Find where the given text appears and provide that cell's center as [x, y] coordinate. 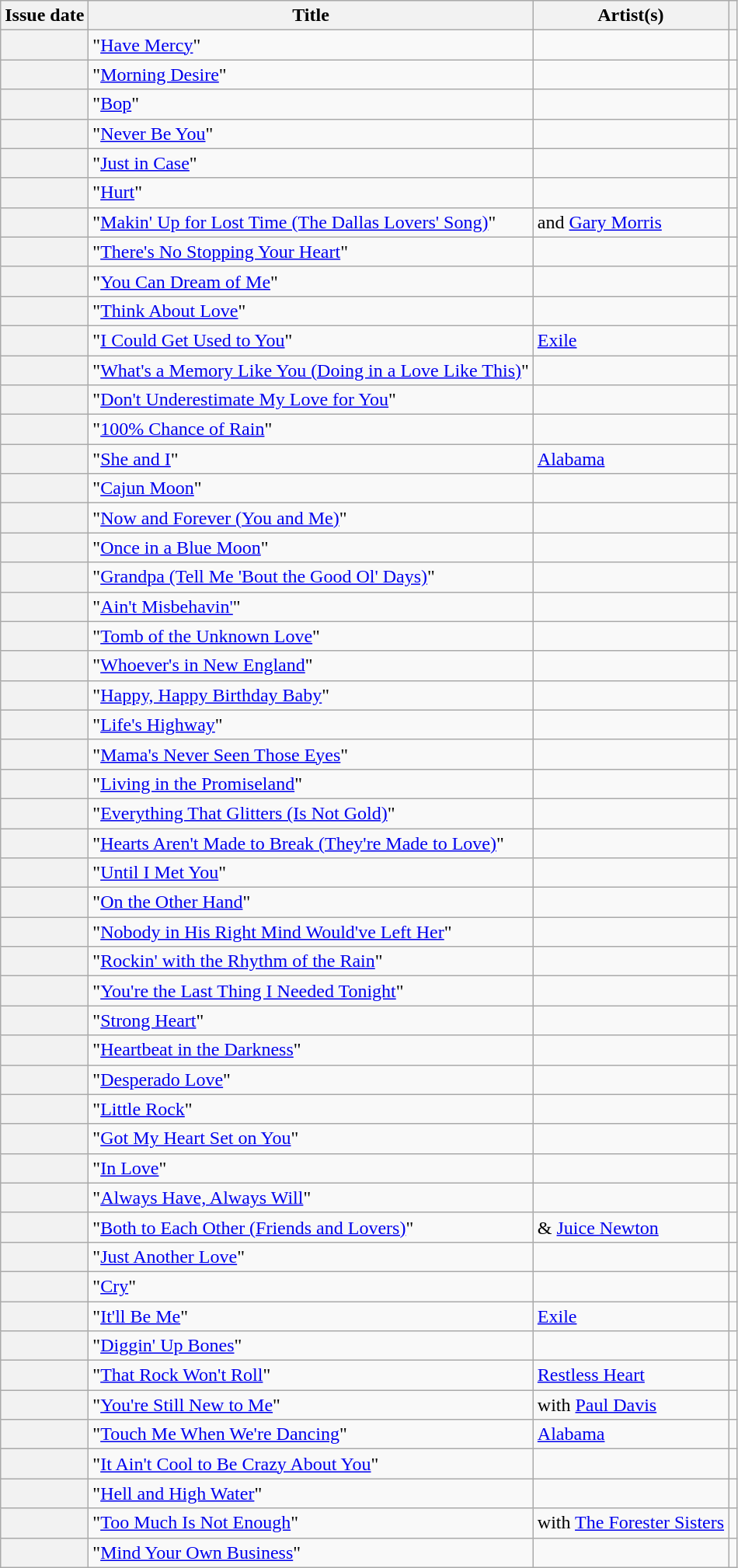
"Hell and High Water" [311, 1493]
"Once in a Blue Moon" [311, 548]
"Cry" [311, 1286]
"Never Be You" [311, 134]
"Think About Love" [311, 311]
"Living in the Promiseland" [311, 784]
"Desperado Love" [311, 1080]
"Don't Underestimate My Love for You" [311, 400]
"Touch Me When We're Dancing" [311, 1434]
"You're Still New to Me" [311, 1405]
"Got My Heart Set on You" [311, 1139]
"Now and Forever (You and Me)" [311, 518]
"It Ain't Cool to Be Crazy About You" [311, 1464]
"Little Rock" [311, 1109]
"Mind Your Own Business" [311, 1552]
"I Could Get Used to You" [311, 340]
"It'll Be Me" [311, 1316]
"Have Mercy" [311, 45]
"Everything That Glitters (Is Not Gold)" [311, 813]
"You Can Dream of Me" [311, 281]
& Juice Newton [631, 1227]
Restless Heart [631, 1375]
with The Forester Sisters [631, 1523]
"Until I Met You" [311, 873]
"In Love" [311, 1168]
"Morning Desire" [311, 75]
"Nobody in His Right Mind Would've Left Her" [311, 932]
"Just in Case" [311, 163]
and Gary Morris [631, 222]
"You're the Last Thing I Needed Tonight" [311, 991]
"Always Have, Always Will" [311, 1198]
"She and I" [311, 459]
"That Rock Won't Roll" [311, 1375]
"Grandpa (Tell Me 'Bout the Good Ol' Days)" [311, 577]
"Happy, Happy Birthday Baby" [311, 695]
"Hurt" [311, 193]
"Bop" [311, 104]
"Just Another Love" [311, 1257]
"On the Other Hand" [311, 902]
"Cajun Moon" [311, 488]
"Makin' Up for Lost Time (The Dallas Lovers' Song)" [311, 222]
"Life's Highway" [311, 725]
Issue date [45, 16]
"Hearts Aren't Made to Break (They're Made to Love)" [311, 843]
"Tomb of the Unknown Love" [311, 636]
Artist(s) [631, 16]
"Rockin' with the Rhythm of the Rain" [311, 961]
"Strong Heart" [311, 1020]
"Diggin' Up Bones" [311, 1346]
"Whoever's in New England" [311, 666]
"What's a Memory Like You (Doing in a Love Like This)" [311, 370]
with Paul Davis [631, 1405]
"There's No Stopping Your Heart" [311, 252]
"100% Chance of Rain" [311, 429]
"Both to Each Other (Friends and Lovers)" [311, 1227]
"Heartbeat in the Darkness" [311, 1050]
"Ain't Misbehavin'" [311, 607]
"Mama's Never Seen Those Eyes" [311, 754]
"Too Much Is Not Enough" [311, 1523]
Title [311, 16]
